Search for the cell housing the specified text and yield its [X, Y] center coordinate. 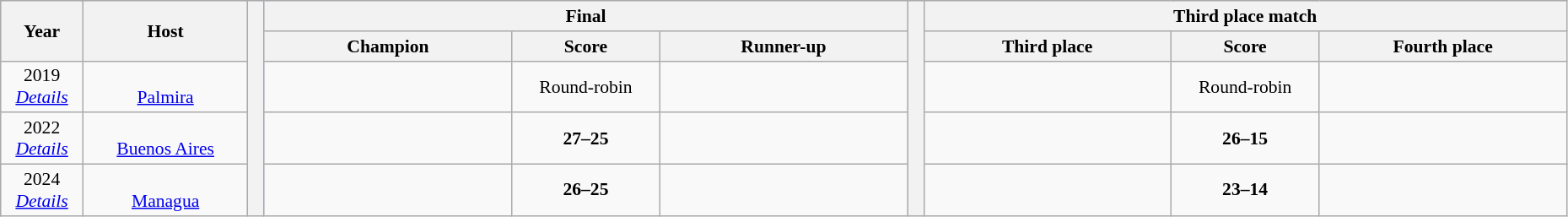
26–15 [1245, 138]
Champion [388, 46]
Palmira [165, 86]
Third place match [1245, 16]
Fourth place [1442, 46]
27–25 [586, 138]
26–25 [586, 191]
2024Details [42, 191]
2019Details [42, 86]
Buenos Aires [165, 138]
Host [165, 30]
Runner-up [783, 46]
Managua [165, 191]
Third place [1048, 46]
2022Details [42, 138]
Final [585, 16]
23–14 [1245, 191]
Year [42, 30]
